Return the (x, y) coordinate for the center point of the cell that contains the specified text.  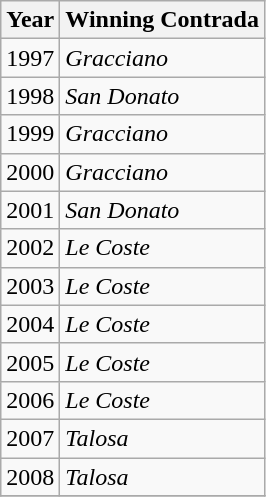
2003 (30, 286)
2000 (30, 172)
2007 (30, 438)
1998 (30, 96)
2006 (30, 400)
1999 (30, 134)
1997 (30, 58)
Winning Contrada (162, 20)
Year (30, 20)
2005 (30, 362)
2001 (30, 210)
2002 (30, 248)
2004 (30, 324)
2008 (30, 477)
